From the cell containing the given text, extract its center point as [x, y] coordinate. 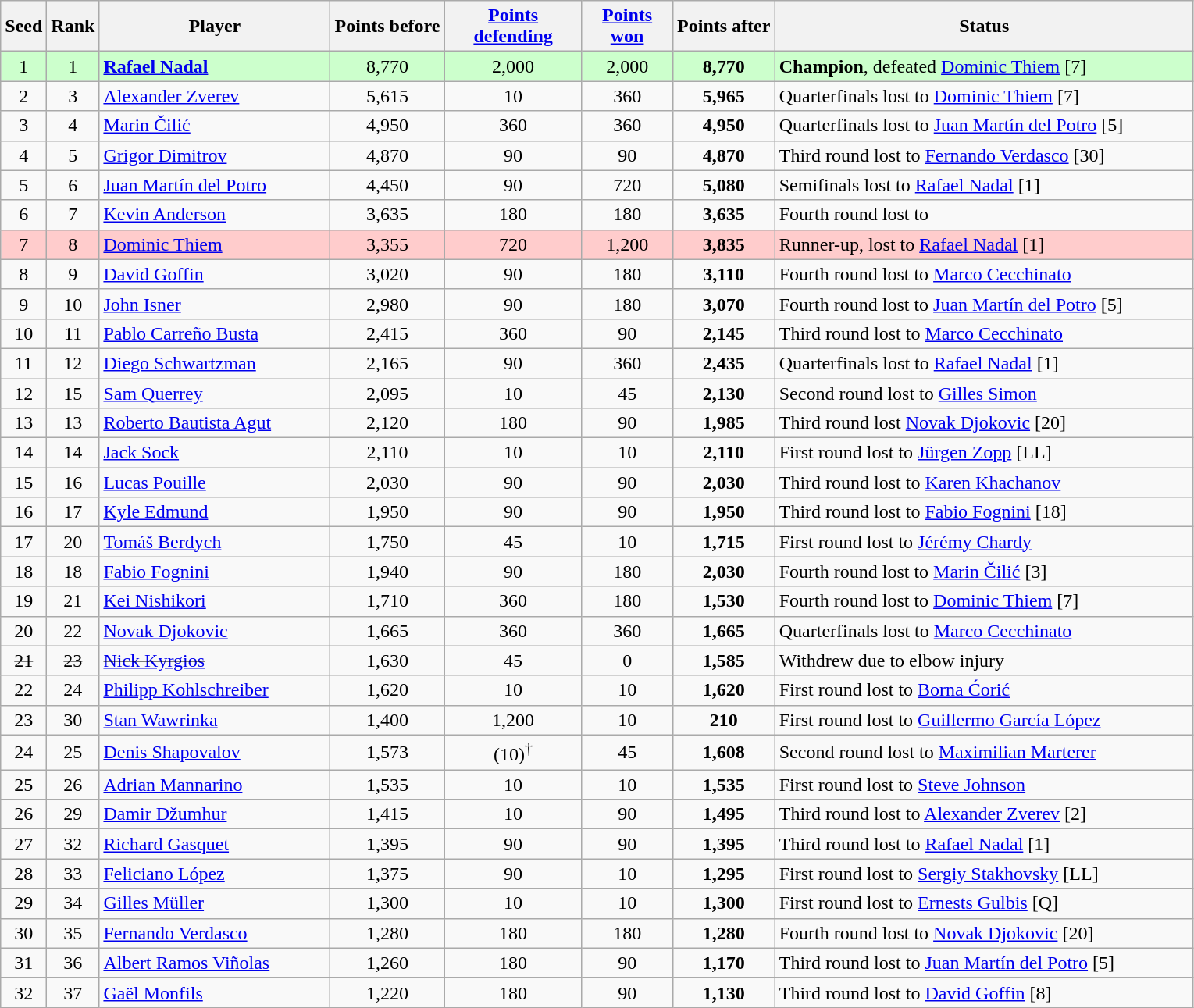
Status [984, 27]
Grigor Dimitrov [215, 155]
Denis Shapovalov [215, 753]
Albert Ramos Viñolas [215, 963]
Third round lost Novak Djokovic [20] [984, 423]
Rafael Nadal [215, 66]
Third round lost to Marco Cecchinato [984, 333]
5,615 [387, 96]
37 [73, 992]
Fourth round lost to [984, 215]
Philipp Kohlschreiber [215, 690]
2,435 [723, 363]
Second round lost to Maximilian Marterer [984, 753]
31 [23, 963]
(10)† [513, 753]
Damir Džumhur [215, 814]
Player [215, 27]
Novak Djokovic [215, 631]
1,220 [387, 992]
Third round lost to Rafael Nadal [1] [984, 844]
Gilles Müller [215, 903]
Runner-up, lost to Rafael Nadal [1] [984, 244]
Fourth round lost to Juan Martín del Potro [5] [984, 304]
1,585 [723, 661]
Fourth round lost to Marco Cecchinato [984, 274]
5,080 [723, 185]
1,260 [387, 963]
5,965 [723, 96]
Fernando Verdasco [215, 933]
David Goffin [215, 274]
3,070 [723, 304]
2,145 [723, 333]
Pablo Carreño Busta [215, 333]
Third round lost to David Goffin [8] [984, 992]
Fourth round lost to Dominic Thiem [7] [984, 601]
1,608 [723, 753]
Third round lost to Juan Martín del Potro [5] [984, 963]
Rank [73, 27]
1,130 [723, 992]
1,170 [723, 963]
Stan Wawrinka [215, 720]
Quarterfinals lost to Dominic Thiem [7] [984, 96]
First round lost to Borna Ćorić [984, 690]
34 [73, 903]
Gaël Monfils [215, 992]
2,120 [387, 423]
Sam Querrey [215, 393]
First round lost to Ernests Gulbis [Q] [984, 903]
1,375 [387, 874]
2,095 [387, 393]
33 [73, 874]
1,495 [723, 814]
3,355 [387, 244]
Richard Gasquet [215, 844]
Kyle Edmund [215, 512]
Third round lost to Alexander Zverev [2] [984, 814]
210 [723, 720]
Points after [723, 27]
John Isner [215, 304]
1,530 [723, 601]
First round lost to Jürgen Zopp [LL] [984, 453]
Kei Nishikori [215, 601]
First round lost to Jérémy Chardy [984, 542]
1,573 [387, 753]
Quarterfinals lost to Rafael Nadal [1] [984, 363]
2,415 [387, 333]
36 [73, 963]
Tomáš Berdych [215, 542]
2,165 [387, 363]
Quarterfinals lost to Juan Martín del Potro [5] [984, 126]
Fabio Fognini [215, 572]
2,130 [723, 393]
Jack Sock [215, 453]
Second round lost to Gilles Simon [984, 393]
3,110 [723, 274]
Dominic Thiem [215, 244]
4,450 [387, 185]
3,020 [387, 274]
Fourth round lost to Marin Čilić [3] [984, 572]
Marin Čilić [215, 126]
1,750 [387, 542]
2 [23, 96]
Nick Kyrgios [215, 661]
1,400 [387, 720]
Third round lost to Karen Khachanov [984, 483]
0 [627, 661]
27 [23, 844]
Kevin Anderson [215, 215]
Champion, defeated Dominic Thiem [7] [984, 66]
35 [73, 933]
2,980 [387, 304]
Points before [387, 27]
Adrian Mannarino [215, 785]
28 [23, 874]
1,295 [723, 874]
First round lost to Guillermo García López [984, 720]
Third round lost to Fernando Verdasco [30] [984, 155]
Fourth round lost to Novak Djokovic [20] [984, 933]
3,835 [723, 244]
First round lost to Sergiy Stakhovsky [LL] [984, 874]
1,710 [387, 601]
Quarterfinals lost to Marco Cecchinato [984, 631]
Diego Schwartzman [215, 363]
1,715 [723, 542]
Withdrew due to elbow injury [984, 661]
Alexander Zverev [215, 96]
Seed [23, 27]
Points won [627, 27]
1,940 [387, 572]
Semifinals lost to Rafael Nadal [1] [984, 185]
1,630 [387, 661]
Roberto Bautista Agut [215, 423]
Third round lost to Fabio Fognini [18] [984, 512]
Feliciano López [215, 874]
Lucas Pouille [215, 483]
Juan Martín del Potro [215, 185]
1,985 [723, 423]
1,415 [387, 814]
Points defending [513, 27]
First round lost to Steve Johnson [984, 785]
19 [23, 601]
